Detect which cell encompasses the target text, then output its [x, y] center coordinate. 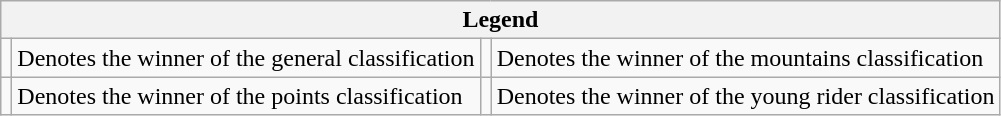
Denotes the winner of the young rider classification [746, 96]
Denotes the winner of the points classification [246, 96]
Denotes the winner of the general classification [246, 58]
Denotes the winner of the mountains classification [746, 58]
Legend [500, 20]
